Search for the cell housing the specified text and yield its [x, y] center coordinate. 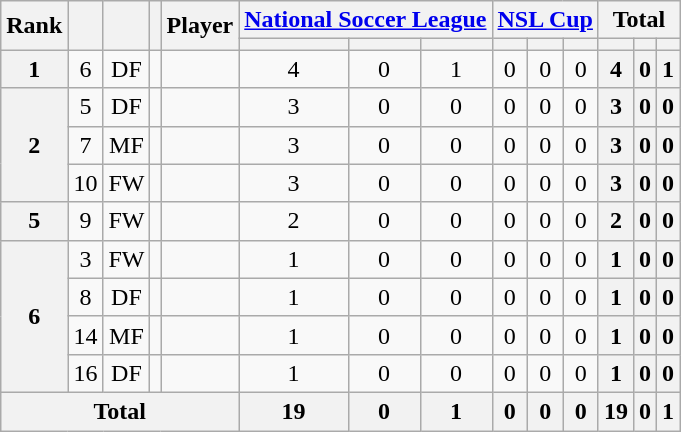
16 [86, 373]
9 [86, 221]
National Soccer League [366, 20]
8 [86, 297]
14 [86, 335]
10 [86, 183]
7 [86, 145]
Player [200, 26]
NSL Cup [545, 20]
Rank [34, 26]
